For the text-containing cell, return its midpoint in (x, y) coordinate format. 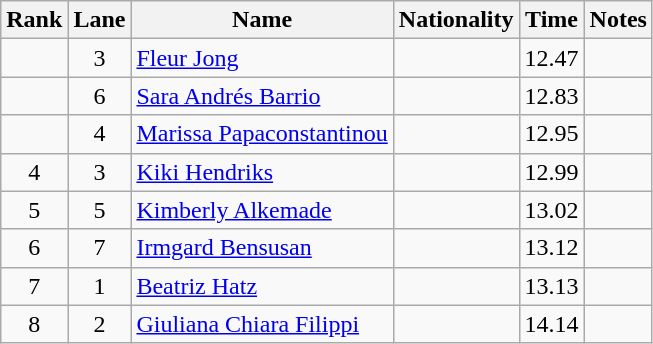
Irmgard Bensusan (262, 248)
Fleur Jong (262, 58)
12.47 (552, 58)
14.14 (552, 324)
13.12 (552, 248)
13.13 (552, 286)
1 (100, 286)
Beatriz Hatz (262, 286)
Nationality (456, 20)
8 (34, 324)
Notes (618, 20)
Time (552, 20)
Sara Andrés Barrio (262, 96)
Kiki Hendriks (262, 172)
12.95 (552, 134)
Lane (100, 20)
Marissa Papaconstantinou (262, 134)
Kimberly Alkemade (262, 210)
Rank (34, 20)
13.02 (552, 210)
Name (262, 20)
12.99 (552, 172)
12.83 (552, 96)
2 (100, 324)
Giuliana Chiara Filippi (262, 324)
